Find where the given text appears and provide that cell's center as (x, y) coordinate. 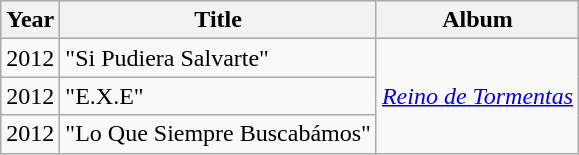
"Si Pudiera Salvarte" (218, 58)
Title (218, 20)
"Lo Que Siempre Buscabámos" (218, 134)
Reino de Tormentas (477, 96)
Year (30, 20)
Album (477, 20)
"E.X.E" (218, 96)
